Identify which cell holds the provided text, then report its (X, Y) central coordinate. 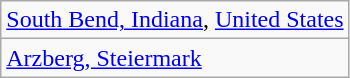
South Bend, Indiana, United States (175, 20)
Arzberg, Steiermark (175, 58)
